Scan for the cell matching the given text and deliver its [x, y] coordinate at center. 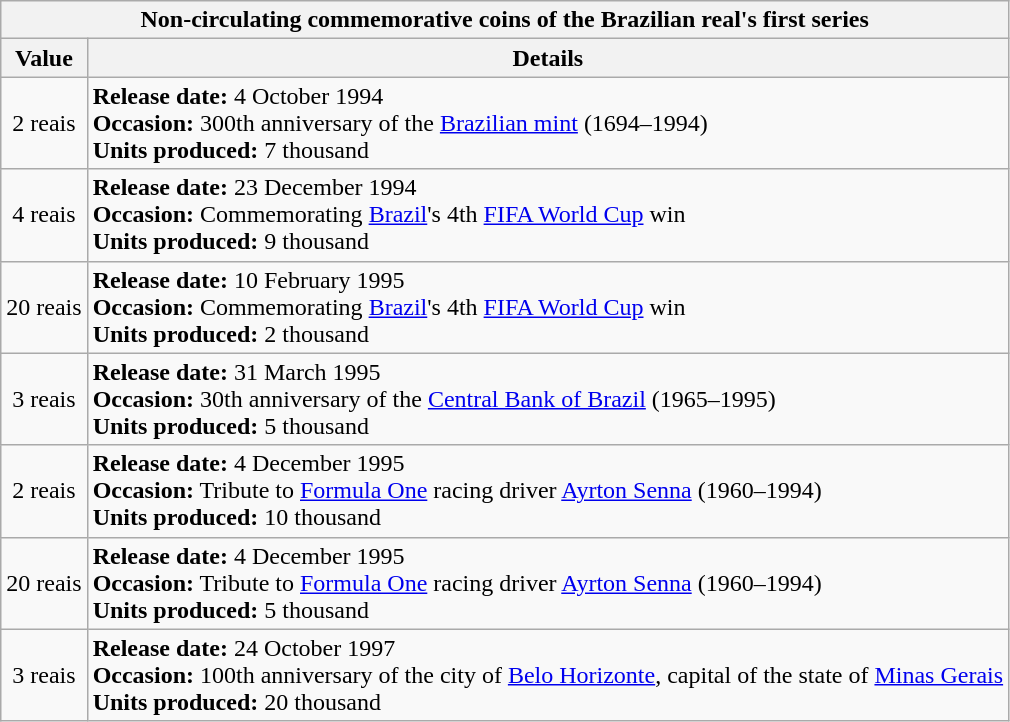
Non-circulating commemorative coins of the Brazilian real's first series [505, 20]
Release date: 4 December 1995Occasion: Tribute to Formula One racing driver Ayrton Senna (1960–1994)Units produced: 5 thousand [548, 583]
Details [548, 58]
Release date: 31 March 1995Occasion: 30th anniversary of the Central Bank of Brazil (1965–1995)Units produced: 5 thousand [548, 399]
4 reais [44, 215]
Release date: 4 October 1994Occasion: 300th anniversary of the Brazilian mint (1694–1994)Units produced: 7 thousand [548, 123]
Release date: 4 December 1995Occasion: Tribute to Formula One racing driver Ayrton Senna (1960–1994)Units produced: 10 thousand [548, 491]
Release date: 23 December 1994Occasion: Commemorating Brazil's 4th FIFA World Cup winUnits produced: 9 thousand [548, 215]
Release date: 10 February 1995Occasion: Commemorating Brazil's 4th FIFA World Cup winUnits produced: 2 thousand [548, 307]
Value [44, 58]
